Capture the cell that displays the provided text and extract its [x, y] central coordinate. 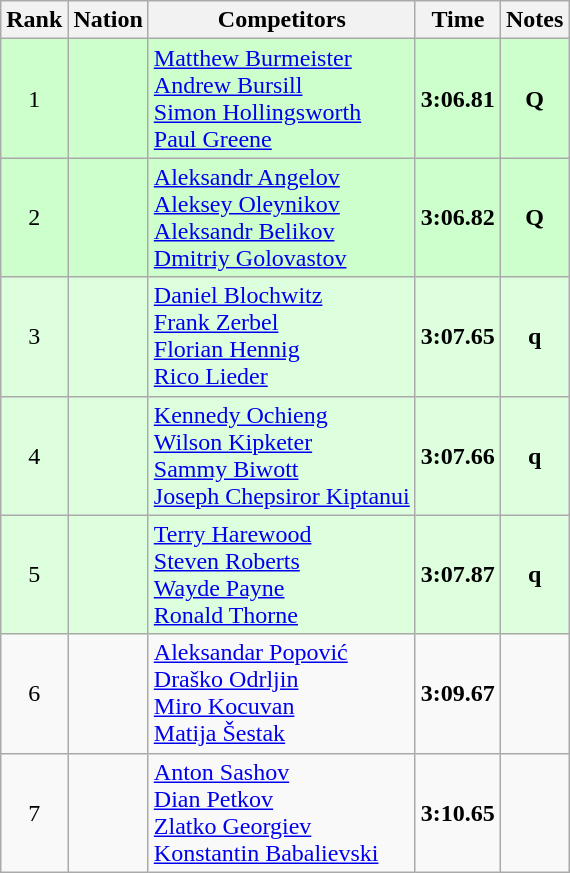
Kennedy OchiengWilson KipketerSammy BiwottJoseph Chepsiror Kiptanui [282, 456]
Competitors [282, 20]
Time [458, 20]
Aleksandr AngelovAleksey OleynikovAleksandr BelikovDmitriy Golovastov [282, 218]
3:07.65 [458, 336]
Anton SashovDian PetkovZlatko GeorgievKonstantin Babalievski [282, 812]
3:09.67 [458, 694]
Terry HarewoodSteven RobertsWayde PayneRonald Thorne [282, 574]
5 [34, 574]
3:06.81 [458, 98]
Matthew BurmeisterAndrew BursillSimon HollingsworthPaul Greene [282, 98]
Rank [34, 20]
2 [34, 218]
7 [34, 812]
3:07.87 [458, 574]
3:06.82 [458, 218]
1 [34, 98]
3:10.65 [458, 812]
Daniel BlochwitzFrank ZerbelFlorian HennigRico Lieder [282, 336]
4 [34, 456]
6 [34, 694]
Notes [534, 20]
Nation [108, 20]
3:07.66 [458, 456]
3 [34, 336]
Aleksandar PopovićDraško OdrljinMiro KocuvanMatija Šestak [282, 694]
